Identify which cell holds the provided text, then report its (X, Y) central coordinate. 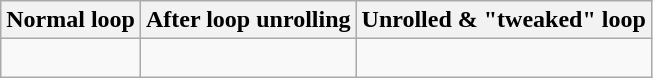
Normal loop (71, 20)
Unrolled & "tweaked" loop (504, 20)
After loop unrolling (248, 20)
